Identify which cell holds the provided text, then report its [X, Y] central coordinate. 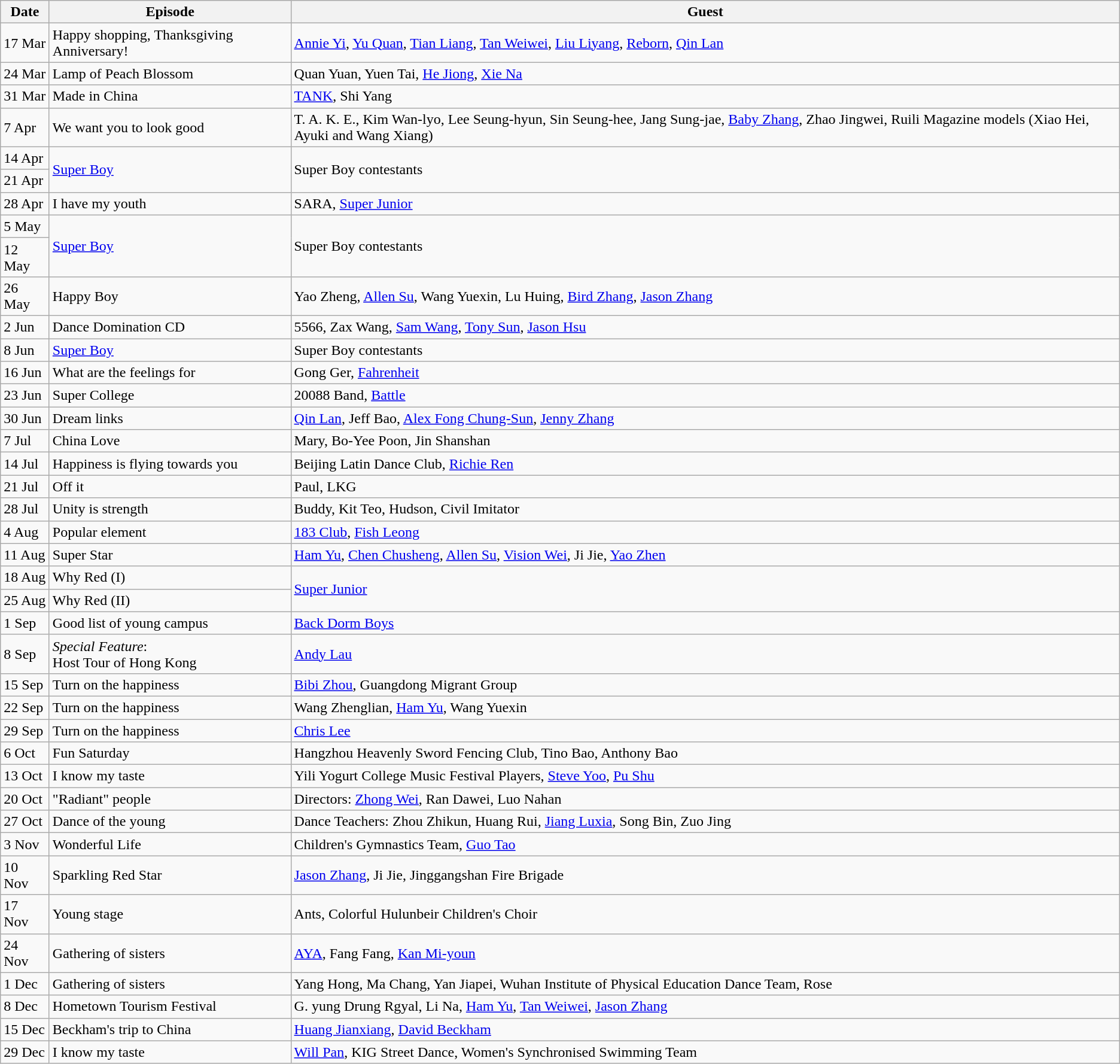
20 Oct [25, 799]
Wonderful Life [170, 844]
We want you to look good [170, 127]
Will Pan, KIG Street Dance, Women's Synchronised Swimming Team [705, 1052]
22 Sep [25, 707]
12 May [25, 257]
Popular element [170, 532]
1 Sep [25, 623]
China Love [170, 441]
7 Jul [25, 441]
13 Oct [25, 776]
16 Jun [25, 373]
Dance Domination CD [170, 327]
Yili Yogurt College Music Festival Players, Steve Yoo, Pu Shu [705, 776]
24 Nov [25, 953]
7 Apr [25, 127]
Happiness is flying towards you [170, 464]
Why Red (I) [170, 577]
10 Nov [25, 875]
Date [25, 12]
29 Sep [25, 731]
Episode [170, 12]
14 Apr [25, 158]
5566, Zax Wang, Sam Wang, Tony Sun, Jason Hsu [705, 327]
Buddy, Kit Teo, Hudson, Civil Imitator [705, 509]
Chris Lee [705, 731]
Quan Yuan, Yuen Tai, He Jiong, Xie Na [705, 74]
20088 Band, Battle [705, 396]
17 Mar [25, 43]
21 Apr [25, 181]
Hangzhou Heavenly Sword Fencing Club, Tino Bao, Anthony Bao [705, 753]
23 Jun [25, 396]
8 Jun [25, 350]
Back Dorm Boys [705, 623]
15 Dec [25, 1029]
183 Club, Fish Leong [705, 532]
26 May [25, 296]
Gong Ger, Fahrenheit [705, 373]
Super College [170, 396]
Dream links [170, 418]
Dance of the young [170, 822]
30 Jun [25, 418]
Huang Jianxiang, David Beckham [705, 1029]
27 Oct [25, 822]
Super Junior [705, 589]
AYA, Fang Fang, Kan Mi-youn [705, 953]
G. yung Drung Rgyal, Li Na, Ham Yu, Tan Weiwei, Jason Zhang [705, 1007]
25 Aug [25, 600]
Paul, LKG [705, 487]
2 Jun [25, 327]
Fun Saturday [170, 753]
Young stage [170, 914]
18 Aug [25, 577]
Sparkling Red Star [170, 875]
3 Nov [25, 844]
Happy shopping, Thanksgiving Anniversary! [170, 43]
1 Dec [25, 984]
Special Feature: Host Tour of Hong Kong [170, 653]
28 Apr [25, 203]
21 Jul [25, 487]
Bibi Zhou, Guangdong Migrant Group [705, 685]
Why Red (II) [170, 600]
Off it [170, 487]
Qin Lan, Jeff Bao, Alex Fong Chung-Sun, Jenny Zhang [705, 418]
Good list of young campus [170, 623]
Directors: Zhong Wei, Ran Dawei, Luo Nahan [705, 799]
Lamp of Peach Blossom [170, 74]
Made in China [170, 96]
Children's Gymnastics Team, Guo Tao [705, 844]
Guest [705, 12]
15 Sep [25, 685]
Andy Lau [705, 653]
24 Mar [25, 74]
Beijing Latin Dance Club, Richie Ren [705, 464]
Super Star [170, 555]
Happy Boy [170, 296]
Mary, Bo-Yee Poon, Jin Shanshan [705, 441]
Yang Hong, Ma Chang, Yan Jiapei, Wuhan Institute of Physical Education Dance Team, Rose [705, 984]
11 Aug [25, 555]
Unity is strength [170, 509]
What are the feelings for [170, 373]
Beckham's trip to China [170, 1029]
8 Sep [25, 653]
Ants, Colorful Hulunbeir Children's Choir [705, 914]
8 Dec [25, 1007]
TANK, Shi Yang [705, 96]
4 Aug [25, 532]
14 Jul [25, 464]
31 Mar [25, 96]
28 Jul [25, 509]
Ham Yu, Chen Chusheng, Allen Su, Vision Wei, Ji Jie, Yao Zhen [705, 555]
Hometown Tourism Festival [170, 1007]
I have my youth [170, 203]
5 May [25, 226]
SARA, Super Junior [705, 203]
Dance Teachers: Zhou Zhikun, Huang Rui, Jiang Luxia, Song Bin, Zuo Jing [705, 822]
Annie Yi, Yu Quan, Tian Liang, Tan Weiwei, Liu Liyang, Reborn, Qin Lan [705, 43]
17 Nov [25, 914]
Jason Zhang, Ji Jie, Jinggangshan Fire Brigade [705, 875]
Yao Zheng, Allen Su, Wang Yuexin, Lu Huing, Bird Zhang, Jason Zhang [705, 296]
Wang Zhenglian, Ham Yu, Wang Yuexin [705, 707]
"Radiant" people [170, 799]
6 Oct [25, 753]
29 Dec [25, 1052]
